Locate the cell with the specified text and output its (x, y) center coordinate. 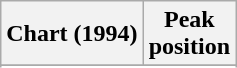
Peakposition (189, 34)
Chart (1994) (72, 34)
